Determine the [x, y] coordinate at the center of the cell enclosing the given text.  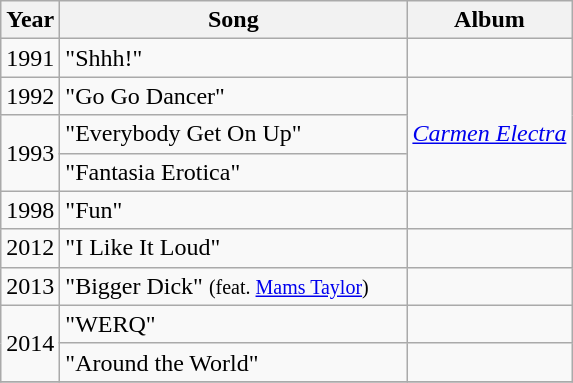
Album [490, 20]
"I Like It Loud" [234, 248]
"Around the World" [234, 362]
Year [30, 20]
"Shhh!" [234, 58]
Song [234, 20]
"Everybody Get On Up" [234, 134]
1992 [30, 96]
"Bigger Dick" (feat. Mams Taylor) [234, 286]
1991 [30, 58]
"WERQ" [234, 324]
Carmen Electra [490, 134]
1993 [30, 153]
"Fun" [234, 210]
2013 [30, 286]
"Go Go Dancer" [234, 96]
2014 [30, 343]
2012 [30, 248]
"Fantasia Erotica" [234, 172]
1998 [30, 210]
